Search for the cell housing the specified text and yield its (x, y) center coordinate. 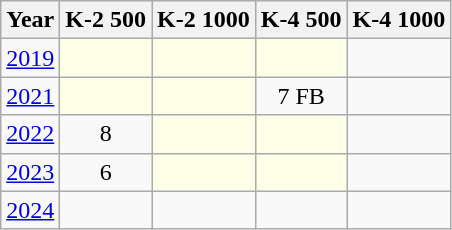
7 FB (301, 96)
2022 (30, 134)
2024 (30, 210)
8 (106, 134)
K-2 500 (106, 20)
2021 (30, 96)
K-4 500 (301, 20)
2019 (30, 58)
6 (106, 172)
Year (30, 20)
K-4 1000 (399, 20)
2023 (30, 172)
K-2 1000 (204, 20)
